Return [X, Y] of the center of cell containing provided text 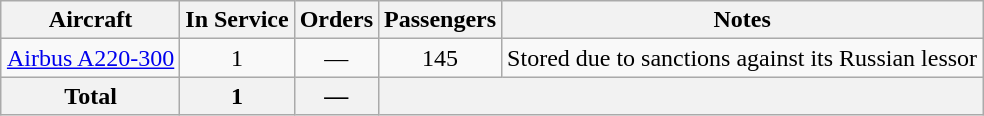
Aircraft [90, 20]
Passengers [440, 20]
In Service [237, 20]
Airbus A220-300 [90, 58]
Total [90, 96]
145 [440, 58]
Stored due to sanctions against its Russian lessor [742, 58]
Orders [336, 20]
Notes [742, 20]
